Pinpoint the cell where the given text exists, returning its (x, y) midpoint coordinate. 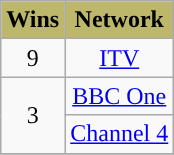
9 (33, 58)
Wins (33, 20)
BBC One (120, 96)
Channel 4 (120, 134)
3 (33, 115)
ITV (120, 58)
Network (120, 20)
